Return the (X, Y) coordinate for the center point of the cell that contains the specified text.  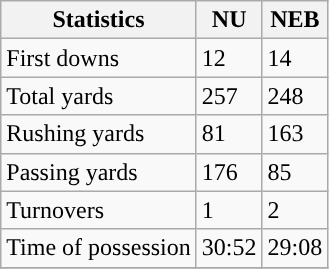
Turnovers (99, 210)
81 (229, 134)
First downs (99, 58)
12 (229, 58)
Total yards (99, 96)
248 (295, 96)
176 (229, 172)
1 (229, 210)
NEB (295, 20)
163 (295, 134)
14 (295, 58)
29:08 (295, 248)
Passing yards (99, 172)
257 (229, 96)
Rushing yards (99, 134)
NU (229, 20)
Time of possession (99, 248)
Statistics (99, 20)
85 (295, 172)
2 (295, 210)
30:52 (229, 248)
